Determine the [x, y] coordinate at the center of the cell enclosing the given text.  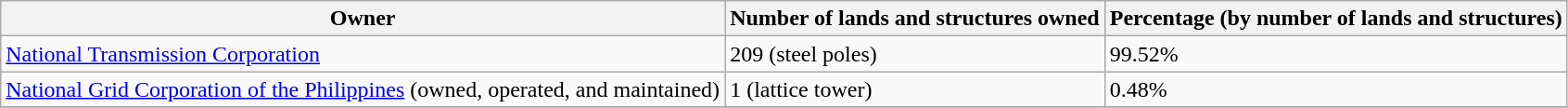
Owner [363, 19]
Number of lands and structures owned [915, 19]
1 (lattice tower) [915, 89]
99.52% [1335, 54]
209 (steel poles) [915, 54]
National Transmission Corporation [363, 54]
National Grid Corporation of the Philippines (owned, operated, and maintained) [363, 89]
Percentage (by number of lands and structures) [1335, 19]
0.48% [1335, 89]
